Return the [x, y] coordinate for the center point of the cell that contains the specified text.  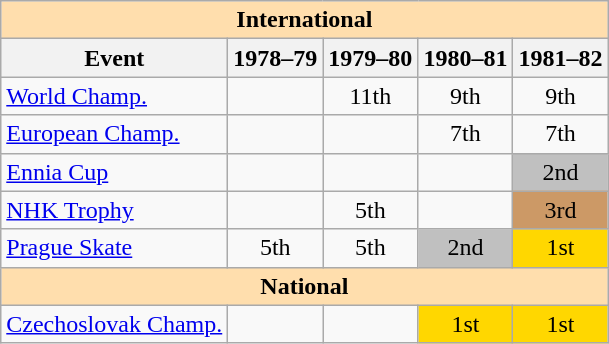
1978–79 [276, 58]
World Champ. [114, 96]
1981–82 [560, 58]
NHK Trophy [114, 210]
1979–80 [370, 58]
1980–81 [466, 58]
3rd [560, 210]
Czechoslovak Champ. [114, 324]
Event [114, 58]
Ennia Cup [114, 172]
International [304, 20]
Prague Skate [114, 248]
European Champ. [114, 134]
National [304, 286]
11th [370, 96]
